Capture the cell that displays the provided text and extract its [x, y] central coordinate. 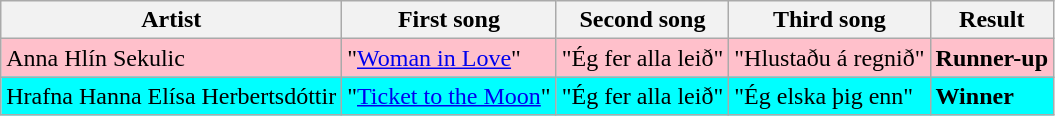
Runner-up [992, 58]
Second song [642, 20]
"Ég elska þig enn" [830, 96]
Artist [172, 20]
Winner [992, 96]
Anna Hlín Sekulic [172, 58]
Third song [830, 20]
"Woman in Love" [449, 58]
"Hlustaðu á regnið" [830, 58]
First song [449, 20]
Hrafna Hanna Elísa Herbertsdóttir [172, 96]
Result [992, 20]
"Ticket to the Moon" [449, 96]
